Locate the cell with the specified text and output its (X, Y) center coordinate. 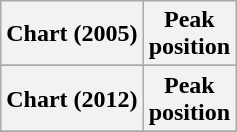
Chart (2012) (72, 98)
Chart (2005) (72, 34)
